Search for the cell housing the specified text and yield its (x, y) center coordinate. 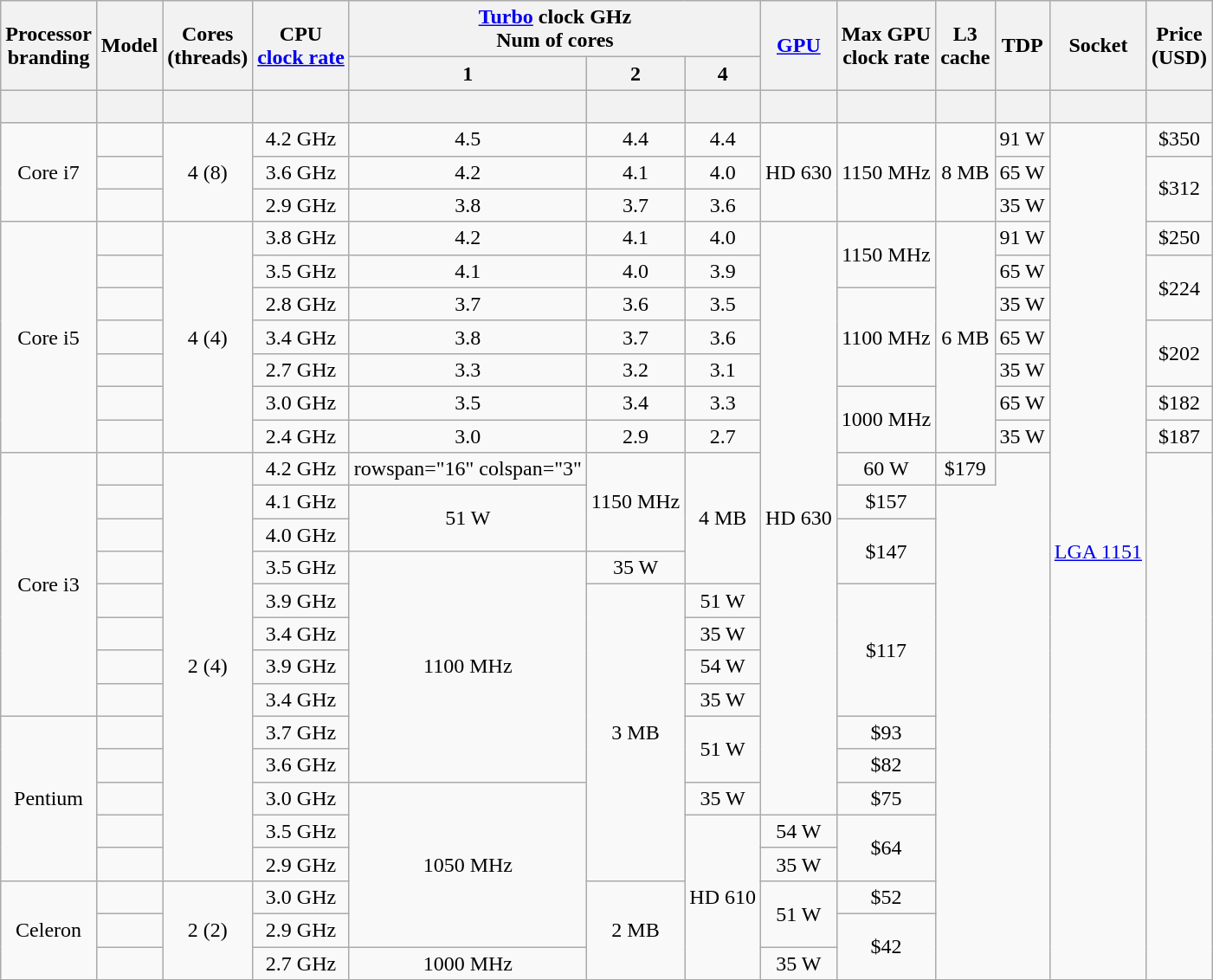
$93 (886, 732)
$64 (886, 848)
Core i7 (48, 172)
Core i3 (48, 584)
$250 (1179, 238)
$75 (886, 798)
$312 (1179, 189)
1 (468, 74)
1050 MHz (468, 864)
Processorbranding (48, 45)
2.8 GHz (301, 304)
3.8 GHz (301, 238)
Core i5 (48, 337)
4 (723, 74)
Cores(threads) (208, 45)
3.7 GHz (301, 732)
$350 (1179, 139)
2 (2) (208, 930)
Max GPUclock rate (886, 45)
$202 (1179, 353)
L3cache (965, 45)
Model (129, 45)
$147 (886, 551)
6 MB (965, 337)
2 MB (636, 930)
3.0 (468, 435)
TDP (1022, 45)
4.0 GHz (301, 535)
$82 (886, 765)
Socket (1098, 45)
2.9 (636, 435)
Price(USD) (1179, 45)
3.1 (723, 370)
LGA 1151 (1098, 551)
$42 (886, 946)
CPUclock rate (301, 45)
2.4 GHz (301, 435)
8 MB (965, 172)
2.7 (723, 435)
3.4 (636, 403)
GPU (799, 45)
3 MB (636, 732)
rowspan="16" colspan="3" (468, 469)
3.2 (636, 370)
$182 (1179, 403)
2 (4) (208, 667)
$117 (886, 650)
60 W (886, 469)
3.9 (723, 271)
Celeron (48, 930)
2 (636, 74)
$52 (886, 897)
$157 (886, 502)
$179 (965, 469)
4.5 (468, 139)
$224 (1179, 287)
HD 610 (723, 897)
$187 (1179, 435)
Pentium (48, 798)
Turbo clock GHzNum of cores (554, 29)
4 (4) (208, 337)
4.1 GHz (301, 502)
4 (8) (208, 172)
4 MB (723, 519)
